Output the [x, y] coordinate of the center of the cell containing the given text.  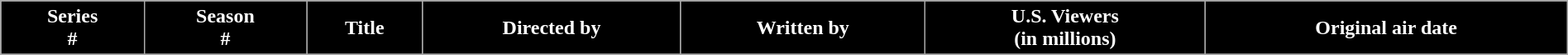
Directed by [552, 28]
Season# [225, 28]
Series# [73, 28]
U.S. Viewers(in millions) [1065, 28]
Original air date [1386, 28]
Title [364, 28]
Written by [803, 28]
